Capture the cell that displays the provided text and extract its (X, Y) central coordinate. 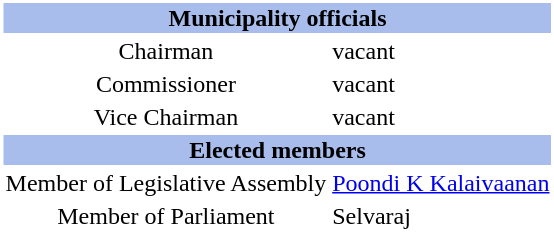
Commissioner (166, 84)
Selvaraj (441, 216)
Member of Legislative Assembly (166, 183)
Member of Parliament (166, 216)
Chairman (166, 51)
Elected members (278, 150)
Municipality officials (278, 18)
Vice Chairman (166, 117)
Poondi K Kalaivaanan (441, 183)
